Identify which cell holds the provided text, then report its (X, Y) central coordinate. 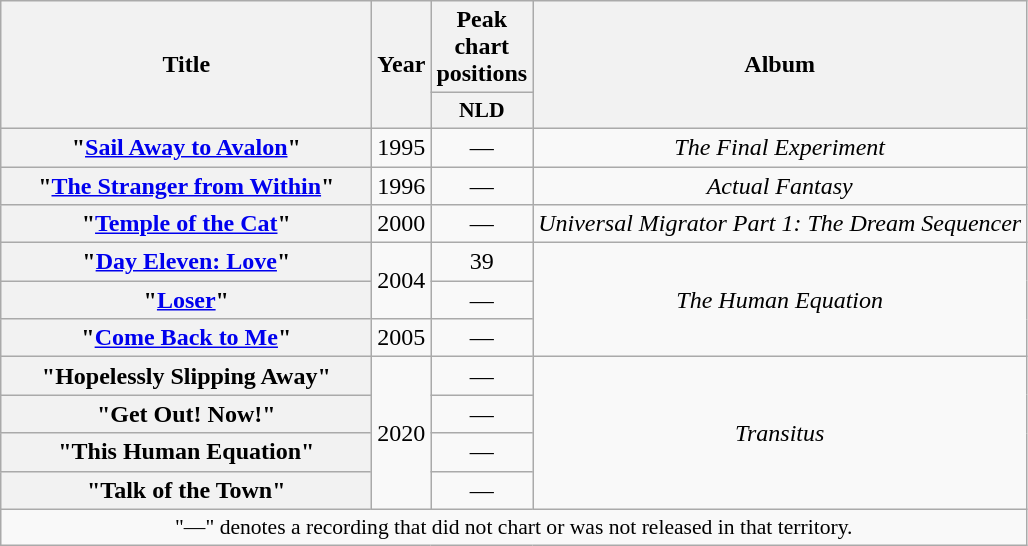
"Loser" (186, 300)
"Sail Away to Avalon" (186, 147)
"The Stranger from Within" (186, 185)
1996 (402, 185)
The Final Experiment (780, 147)
"—" denotes a recording that did not chart or was not released in that territory. (514, 527)
"Hopelessly Slipping Away" (186, 376)
Album (780, 65)
Peak chart positions (482, 47)
"Temple of the Cat" (186, 224)
Actual Fantasy (780, 185)
"This Human Equation" (186, 452)
"Talk of the Town" (186, 490)
2005 (402, 338)
2000 (402, 224)
Year (402, 65)
The Human Equation (780, 300)
Universal Migrator Part 1: The Dream Sequencer (780, 224)
"Come Back to Me" (186, 338)
2004 (402, 281)
"Get Out! Now!" (186, 414)
Transitus (780, 433)
Title (186, 65)
"Day Eleven: Love" (186, 262)
39 (482, 262)
2020 (402, 433)
NLD (482, 111)
1995 (402, 147)
